Output the [x, y] coordinate of the center of the cell containing the given text.  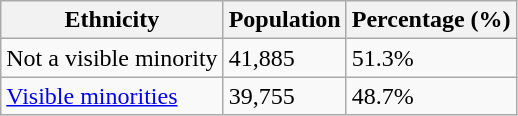
Percentage (%) [431, 20]
41,885 [284, 58]
51.3% [431, 58]
39,755 [284, 96]
48.7% [431, 96]
Not a visible minority [112, 58]
Visible minorities [112, 96]
Ethnicity [112, 20]
Population [284, 20]
